Locate the cell with the specified text and output its (x, y) center coordinate. 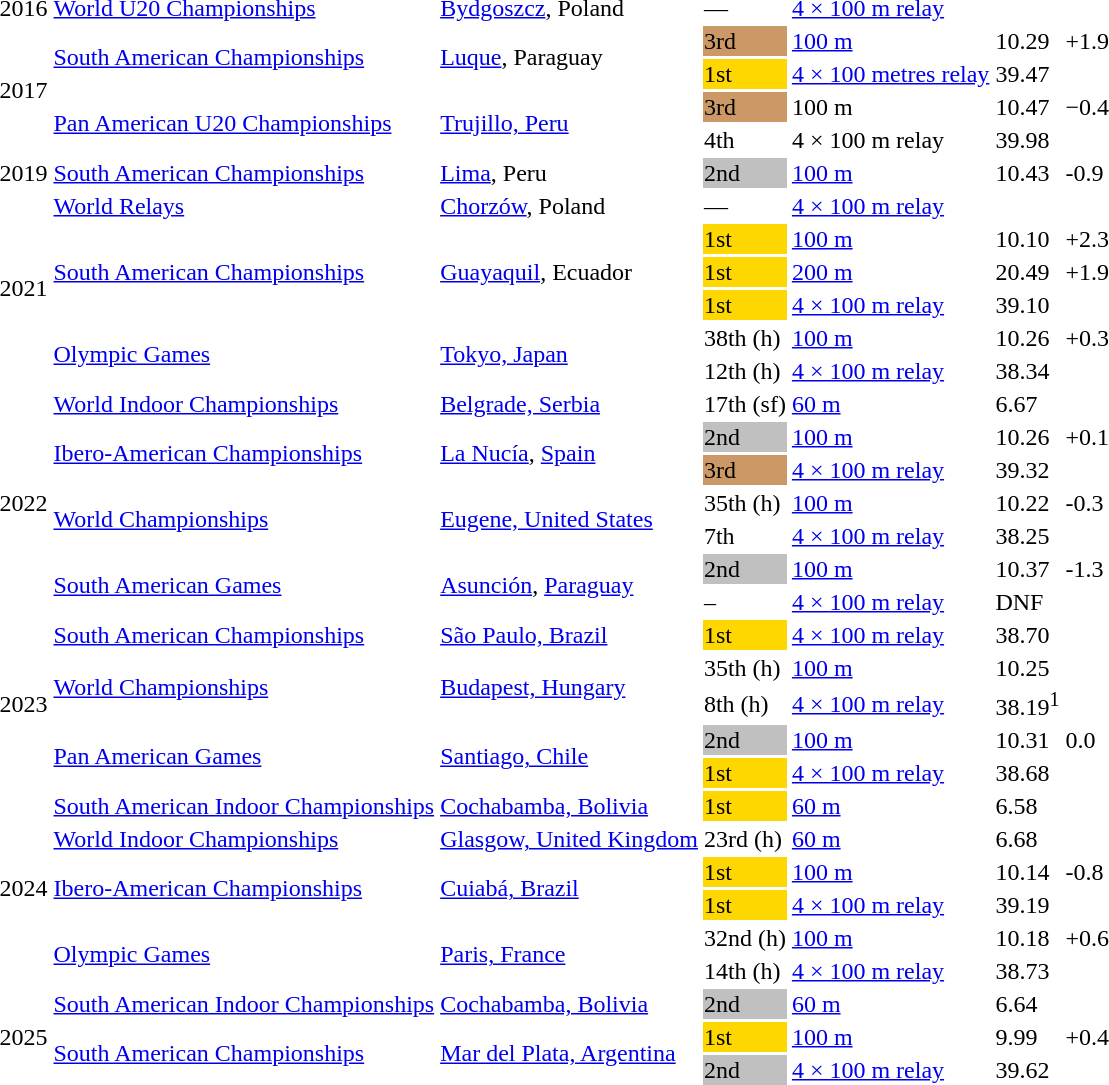
10.14 (1028, 872)
10.18 (1028, 938)
8th (h) (744, 704)
Santiago, Chile (570, 756)
São Paulo, Brazil (570, 635)
20.49 (1028, 272)
Mar del Plata, Argentina (570, 1054)
6.58 (1028, 806)
10.25 (1028, 668)
World Relays (244, 206)
38th (h) (744, 338)
23rd (h) (744, 839)
7th (744, 536)
32nd (h) (744, 938)
10.47 (1028, 107)
17th (sf) (744, 404)
Chorzów, Poland (570, 206)
38.191 (1028, 704)
10.43 (1028, 173)
Lima, Peru (570, 173)
38.68 (1028, 773)
— (744, 206)
39.62 (1028, 1070)
6.64 (1028, 1004)
Belgrade, Serbia (570, 404)
39.10 (1028, 305)
6.68 (1028, 839)
39.98 (1028, 140)
10.10 (1028, 239)
4 × 100 metres relay (890, 74)
Asunción, Paraguay (570, 586)
Eugene, United States (570, 520)
9.99 (1028, 1037)
39.32 (1028, 470)
39.47 (1028, 74)
10.29 (1028, 41)
Cuiabá, Brazil (570, 888)
14th (h) (744, 971)
Pan American U20 Championships (244, 124)
6.67 (1028, 404)
Luque, Paraguay (570, 58)
Budapest, Hungary (570, 688)
12th (h) (744, 371)
10.37 (1028, 569)
Pan American Games (244, 756)
39.19 (1028, 905)
38.25 (1028, 536)
38.34 (1028, 371)
38.73 (1028, 971)
South American Games (244, 586)
Tokyo, Japan (570, 354)
La Nucía, Spain (570, 454)
10.31 (1028, 740)
Trujillo, Peru (570, 124)
Paris, France (570, 954)
4th (744, 140)
Glasgow, United Kingdom (570, 839)
38.70 (1028, 635)
Guayaquil, Ecuador (570, 272)
10.22 (1028, 503)
DNF (1028, 602)
200 m (890, 272)
– (744, 602)
